Return the [x, y] coordinate for the center point of the cell that contains the specified text.  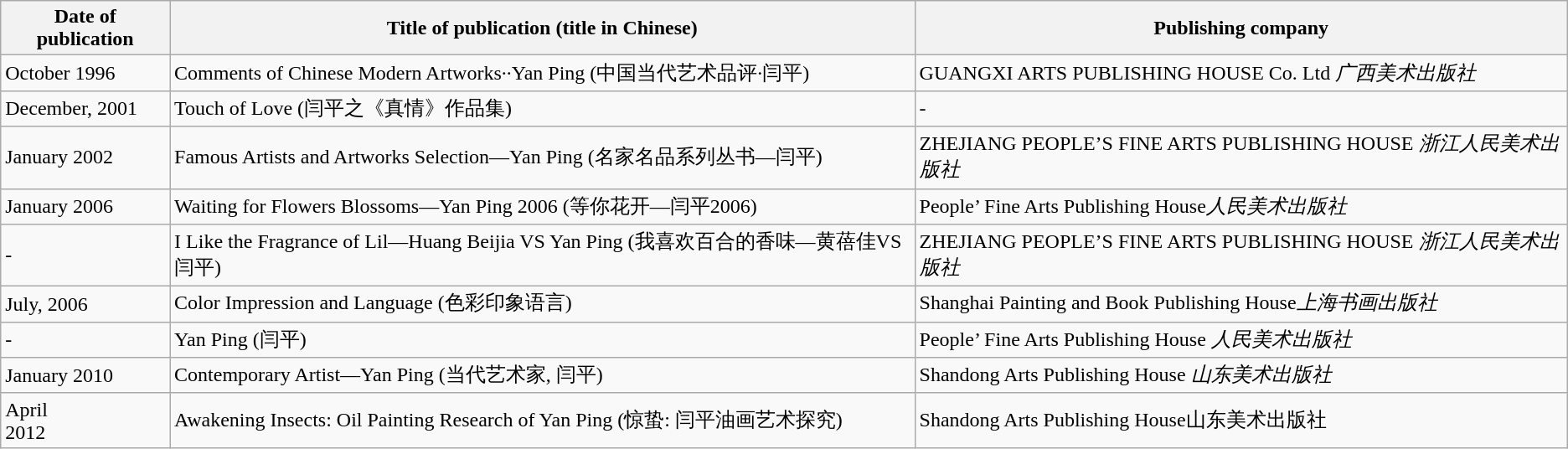
July, 2006 [85, 305]
People’ Fine Arts Publishing House人民美术出版社 [1241, 206]
January 2010 [85, 375]
Awakening Insects: Oil Painting Research of Yan Ping (惊蛰: 闫平油画艺术探究) [543, 421]
January 2006 [85, 206]
Contemporary Artist—Yan Ping (当代艺术家, 闫平) [543, 375]
April2012 [85, 421]
Waiting for Flowers Blossoms—Yan Ping 2006 (等你花开—闫平2006) [543, 206]
Title of publication (title in Chinese) [543, 28]
Touch of Love (闫平之《真情》作品集) [543, 109]
Yan Ping (闫平) [543, 340]
Date of publication [85, 28]
I Like the Fragrance of Lil—Huang Beijia VS Yan Ping (我喜欢百合的香味—黄蓓佳VS 闫平) [543, 255]
Shanghai Painting and Book Publishing House上海书画出版社 [1241, 305]
Comments of Chinese Modern Artworks··Yan Ping (中国当代艺术品评·闫平) [543, 74]
January 2002 [85, 157]
Color Impression and Language (色彩印象语言) [543, 305]
December, 2001 [85, 109]
Shandong Arts Publishing House 山东美术出版社 [1241, 375]
People’ Fine Arts Publishing House 人民美术出版社 [1241, 340]
Shandong Arts Publishing House山东美术出版社 [1241, 421]
October 1996 [85, 74]
GUANGXI ARTS PUBLISHING HOUSE Co. Ltd 广西美术出版社 [1241, 74]
Publishing company [1241, 28]
Famous Artists and Artworks Selection—Yan Ping (名家名品系列丛书—闫平) [543, 157]
